For the text-containing cell, return its midpoint in (X, Y) coordinate format. 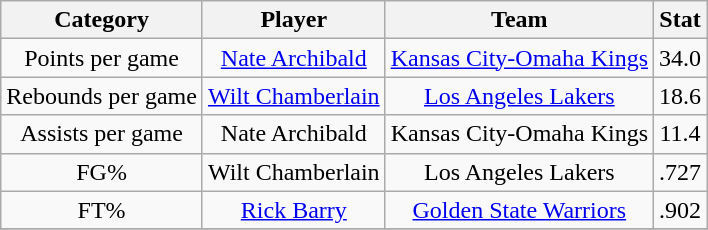
34.0 (680, 58)
.902 (680, 210)
Points per game (102, 58)
FT% (102, 210)
Stat (680, 20)
Rick Barry (294, 210)
Rebounds per game (102, 96)
Player (294, 20)
Golden State Warriors (519, 210)
.727 (680, 172)
18.6 (680, 96)
FG% (102, 172)
Assists per game (102, 134)
11.4 (680, 134)
Team (519, 20)
Category (102, 20)
